Search for the cell housing the specified text and yield its [X, Y] center coordinate. 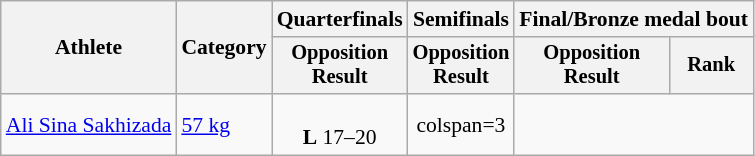
Final/Bronze medal bout [634, 19]
Semifinals [462, 19]
57 kg [224, 124]
Quarterfinals [340, 19]
Rank [711, 66]
Category [224, 48]
L 17–20 [340, 124]
Ali Sina Sakhizada [89, 124]
colspan=3 [462, 124]
Athlete [89, 48]
